Search for the cell housing the specified text and yield its [x, y] center coordinate. 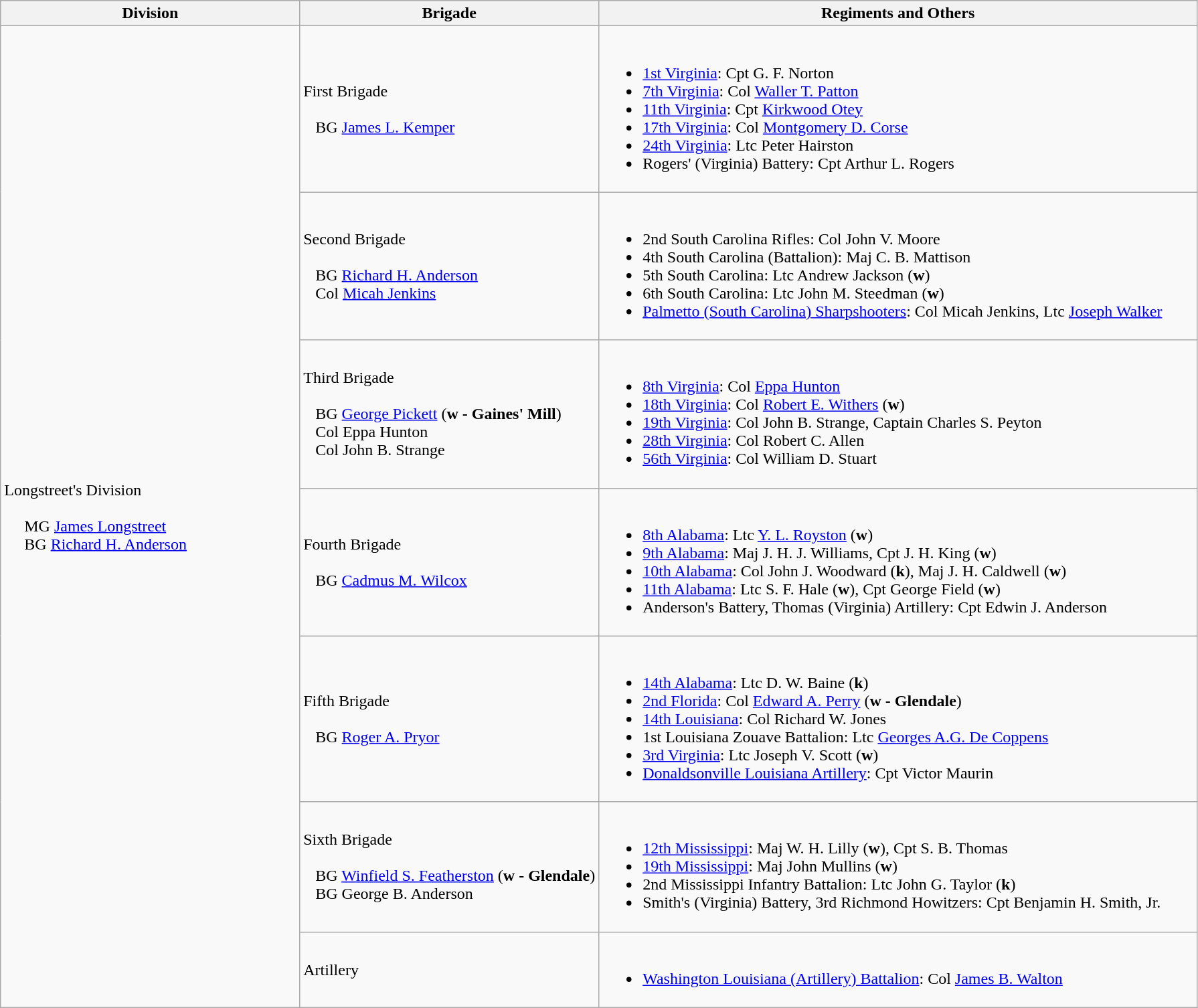
Second Brigade BG Richard H. Anderson Col Micah Jenkins [450, 266]
Brigade [450, 13]
Division [150, 13]
Fifth Brigade BG Roger A. Pryor [450, 719]
Artillery [450, 969]
Fourth Brigade BG Cadmus M. Wilcox [450, 562]
Third Brigade BG George Pickett (w - Gaines' Mill) Col Eppa Hunton Col John B. Strange [450, 414]
Washington Louisiana (Artillery) Battalion: Col James B. Walton [898, 969]
Regiments and Others [898, 13]
First Brigade BG James L. Kemper [450, 109]
Longstreet's Division MG James Longstreet BG Richard H. Anderson [150, 517]
Sixth Brigade BG Winfield S. Featherston (w - Glendale) BG George B. Anderson [450, 867]
